Output the [x, y] coordinate of the center of the cell containing the given text.  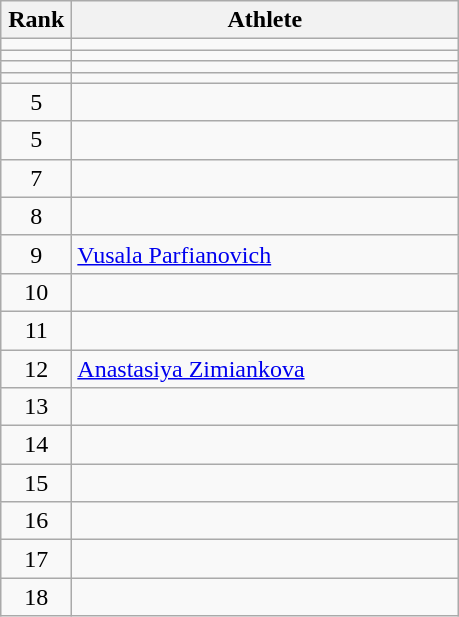
Rank [36, 20]
Athlete [265, 20]
9 [36, 254]
15 [36, 483]
Anastasiya Zimiankova [265, 369]
16 [36, 521]
Vusala Parfianovich [265, 254]
8 [36, 216]
11 [36, 330]
10 [36, 292]
12 [36, 369]
14 [36, 445]
17 [36, 559]
18 [36, 597]
13 [36, 407]
7 [36, 178]
